Locate the cell with the specified text and output its (x, y) center coordinate. 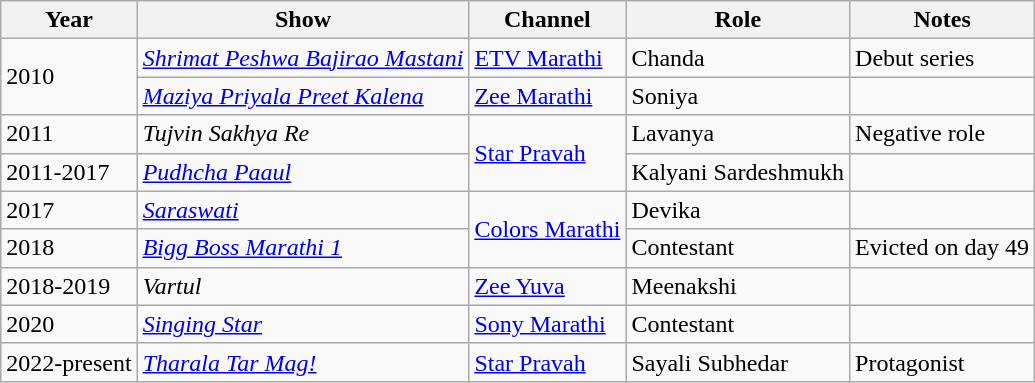
Negative role (942, 134)
2020 (69, 324)
Devika (738, 210)
Protagonist (942, 362)
Lavanya (738, 134)
2011-2017 (69, 172)
Soniya (738, 96)
ETV Marathi (548, 58)
2022-present (69, 362)
2017 (69, 210)
Sony Marathi (548, 324)
Zee Marathi (548, 96)
Pudhcha Paaul (303, 172)
Debut series (942, 58)
Role (738, 20)
Maziya Priyala Preet Kalena (303, 96)
Chanda (738, 58)
Singing Star (303, 324)
Bigg Boss Marathi 1 (303, 248)
Zee Yuva (548, 286)
Tharala Tar Mag! (303, 362)
Show (303, 20)
2018 (69, 248)
Year (69, 20)
Channel (548, 20)
Saraswati (303, 210)
2018-2019 (69, 286)
Meenakshi (738, 286)
2011 (69, 134)
Shrimat Peshwa Bajirao Mastani (303, 58)
Notes (942, 20)
Vartul (303, 286)
Tujvin Sakhya Re (303, 134)
Evicted on day 49 (942, 248)
Colors Marathi (548, 229)
2010 (69, 77)
Kalyani Sardeshmukh (738, 172)
Sayali Subhedar (738, 362)
